Provide the [X, Y] coordinate of the cell's center where the given text is located.  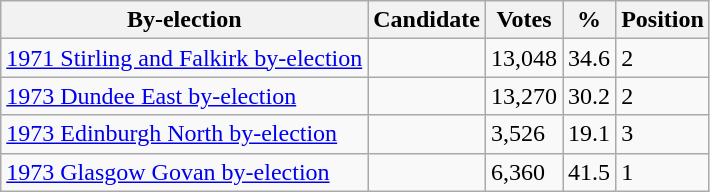
3,526 [524, 134]
30.2 [590, 96]
1973 Glasgow Govan by-election [184, 172]
% [590, 20]
34.6 [590, 58]
Votes [524, 20]
13,048 [524, 58]
By-election [184, 20]
3 [663, 134]
Candidate [427, 20]
1973 Edinburgh North by-election [184, 134]
1971 Stirling and Falkirk by-election [184, 58]
1973 Dundee East by-election [184, 96]
41.5 [590, 172]
Position [663, 20]
19.1 [590, 134]
1 [663, 172]
6,360 [524, 172]
13,270 [524, 96]
